Detect which cell encompasses the target text, then output its [X, Y] center coordinate. 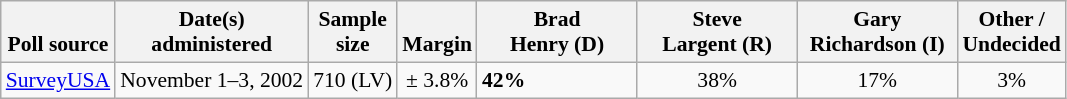
Samplesize [352, 32]
SurveyUSA [58, 80]
Other /Undecided [1011, 32]
3% [1011, 80]
November 1–3, 2002 [212, 80]
Margin [437, 32]
38% [717, 80]
SteveLargent (R) [717, 32]
710 (LV) [352, 80]
Date(s)administered [212, 32]
17% [877, 80]
± 3.8% [437, 80]
GaryRichardson (I) [877, 32]
42% [557, 80]
BradHenry (D) [557, 32]
Poll source [58, 32]
